Locate the cell with the specified text and output its [x, y] center coordinate. 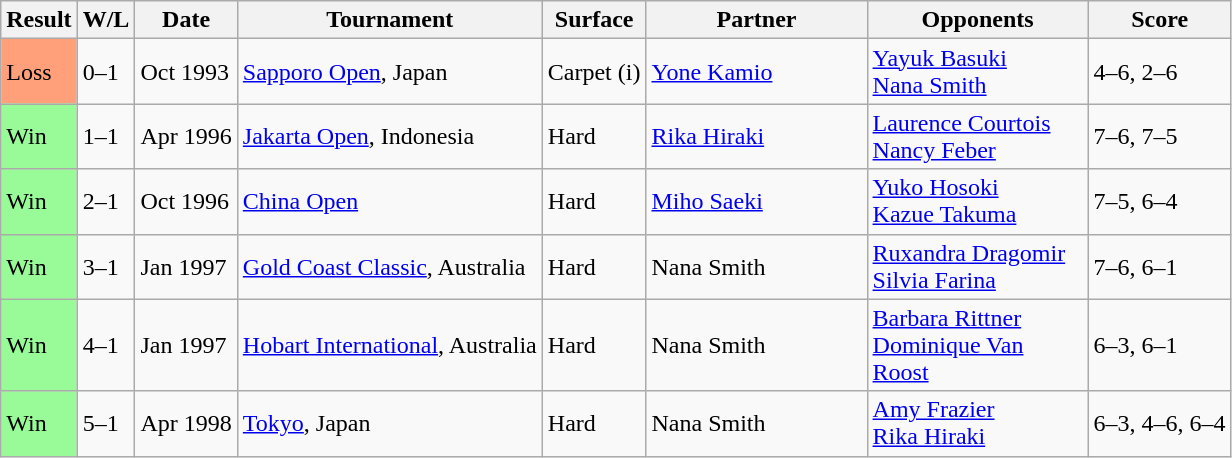
Oct 1996 [186, 202]
Rika Hiraki [756, 136]
Sapporo Open, Japan [390, 72]
Yuko Hosoki Kazue Takuma [978, 202]
Apr 1998 [186, 424]
Surface [594, 20]
7–5, 6–4 [1160, 202]
7–6, 7–5 [1160, 136]
1–1 [106, 136]
China Open [390, 202]
3–1 [106, 266]
Laurence Courtois Nancy Feber [978, 136]
Score [1160, 20]
Carpet (i) [594, 72]
Yone Kamio [756, 72]
Tokyo, Japan [390, 424]
4–6, 2–6 [1160, 72]
Amy Frazier Rika Hiraki [978, 424]
4–1 [106, 345]
Opponents [978, 20]
Yayuk Basuki Nana Smith [978, 72]
Miho Saeki [756, 202]
Result [39, 20]
Partner [756, 20]
Jakarta Open, Indonesia [390, 136]
5–1 [106, 424]
Apr 1996 [186, 136]
Loss [39, 72]
Oct 1993 [186, 72]
7–6, 6–1 [1160, 266]
6–3, 4–6, 6–4 [1160, 424]
Barbara Rittner Dominique Van Roost [978, 345]
0–1 [106, 72]
Date [186, 20]
Tournament [390, 20]
6–3, 6–1 [1160, 345]
2–1 [106, 202]
W/L [106, 20]
Hobart International, Australia [390, 345]
Gold Coast Classic, Australia [390, 266]
Ruxandra Dragomir Silvia Farina [978, 266]
